Locate the cell with the specified text and output its (x, y) center coordinate. 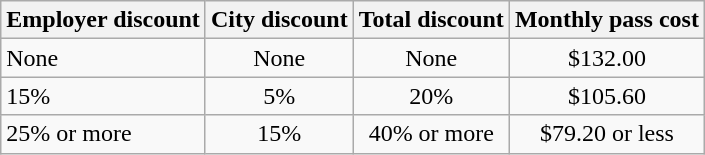
$79.20 or less (606, 134)
$132.00 (606, 58)
Monthly pass cost (606, 20)
Total discount (431, 20)
20% (431, 96)
40% or more (431, 134)
5% (279, 96)
25% or more (104, 134)
Employer discount (104, 20)
City discount (279, 20)
$105.60 (606, 96)
